From the cell containing the given text, extract its center point as (X, Y) coordinate. 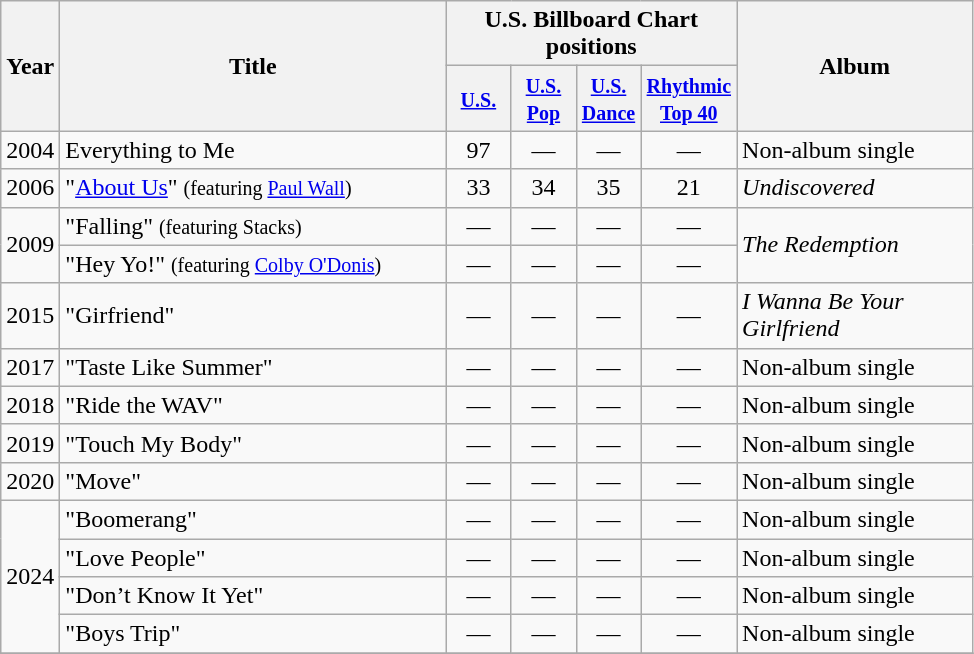
U.S. Billboard Chart positions (592, 34)
"Taste Like Summer" (253, 367)
U.S. Dance (608, 98)
"Falling" (featuring Stacks) (253, 226)
2006 (30, 188)
2024 (30, 576)
35 (608, 188)
33 (478, 188)
2018 (30, 405)
Year (30, 66)
The Redemption (855, 245)
21 (688, 188)
U.S. (478, 98)
"Boys Trip" (253, 634)
2009 (30, 245)
97 (478, 150)
I Wanna Be Your Girlfriend (855, 316)
"Touch My Body" (253, 443)
"Girfriend" (253, 316)
"Move" (253, 481)
34 (544, 188)
"Hey Yo!" (featuring Colby O'Donis) (253, 264)
2020 (30, 481)
"Ride the WAV" (253, 405)
Title (253, 66)
U.S. Pop (544, 98)
Undiscovered (855, 188)
"Don’t Know It Yet" (253, 596)
2019 (30, 443)
Rhythmic Top 40 (688, 98)
2004 (30, 150)
"About Us" (featuring Paul Wall) (253, 188)
Everything to Me (253, 150)
"Boomerang" (253, 519)
2017 (30, 367)
2015 (30, 316)
"Love People" (253, 557)
Album (855, 66)
